Capture the cell that displays the provided text and extract its [X, Y] central coordinate. 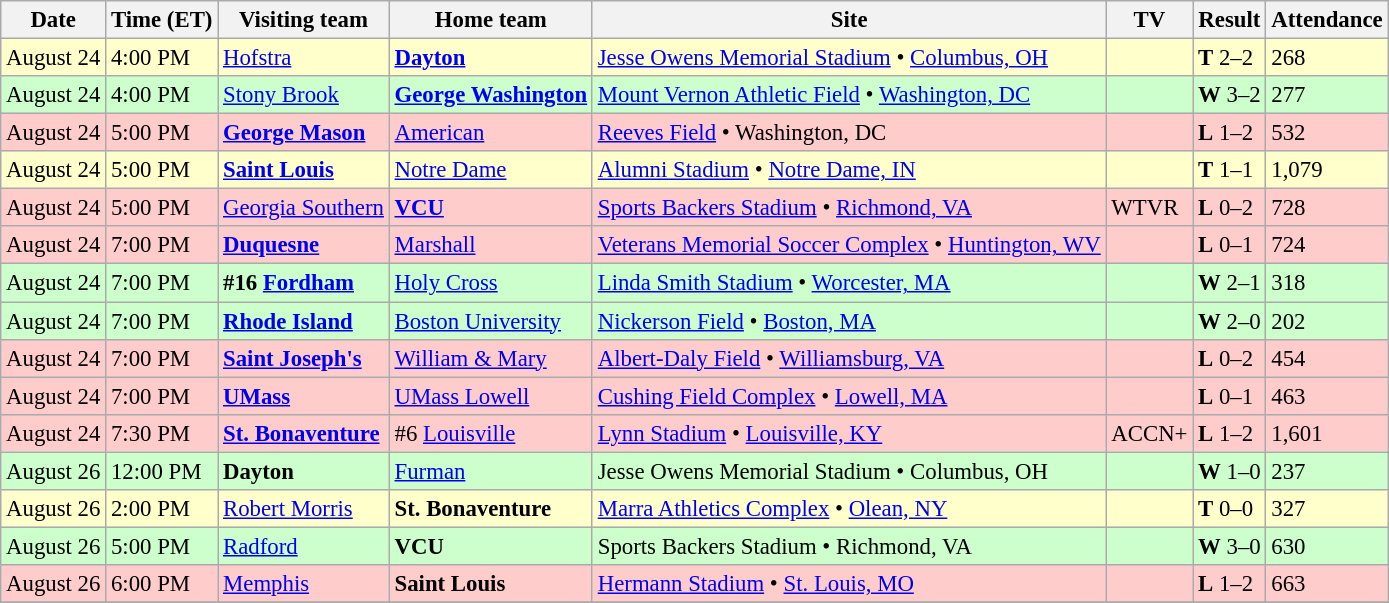
Rhode Island [304, 321]
6:00 PM [162, 584]
630 [1327, 546]
Nickerson Field • Boston, MA [849, 321]
T 1–1 [1230, 170]
W 3–0 [1230, 546]
Time (ET) [162, 20]
William & Mary [490, 358]
W 2–0 [1230, 321]
532 [1327, 133]
663 [1327, 584]
UMass Lowell [490, 396]
WTVR [1150, 208]
Date [54, 20]
Duquesne [304, 245]
T 0–0 [1230, 509]
Marra Athletics Complex • Olean, NY [849, 509]
W 2–1 [1230, 283]
Stony Brook [304, 95]
463 [1327, 396]
Memphis [304, 584]
268 [1327, 58]
Home team [490, 20]
277 [1327, 95]
#16 Fordham [304, 283]
Georgia Southern [304, 208]
Boston University [490, 321]
American [490, 133]
Linda Smith Stadium • Worcester, MA [849, 283]
728 [1327, 208]
ACCN+ [1150, 433]
318 [1327, 283]
237 [1327, 471]
Hermann Stadium • St. Louis, MO [849, 584]
Attendance [1327, 20]
724 [1327, 245]
202 [1327, 321]
1,601 [1327, 433]
Albert-Daly Field • Williamsburg, VA [849, 358]
Veterans Memorial Soccer Complex • Huntington, WV [849, 245]
Holy Cross [490, 283]
George Mason [304, 133]
Alumni Stadium • Notre Dame, IN [849, 170]
Marshall [490, 245]
12:00 PM [162, 471]
2:00 PM [162, 509]
Saint Joseph's [304, 358]
Visiting team [304, 20]
#6 Louisville [490, 433]
TV [1150, 20]
UMass [304, 396]
W 1–0 [1230, 471]
Cushing Field Complex • Lowell, MA [849, 396]
Robert Morris [304, 509]
Result [1230, 20]
Mount Vernon Athletic Field • Washington, DC [849, 95]
Site [849, 20]
Hofstra [304, 58]
Lynn Stadium • Louisville, KY [849, 433]
W 3–2 [1230, 95]
Furman [490, 471]
1,079 [1327, 170]
7:30 PM [162, 433]
George Washington [490, 95]
Radford [304, 546]
Notre Dame [490, 170]
454 [1327, 358]
327 [1327, 509]
Reeves Field • Washington, DC [849, 133]
T 2–2 [1230, 58]
